Provide the [X, Y] coordinate of the cell's center where the given text is located.  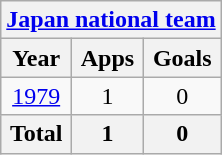
1979 [36, 96]
Goals [182, 58]
Total [36, 134]
Year [36, 58]
Japan national team [111, 20]
Apps [108, 58]
